Return [x, y] of the center of cell containing provided text 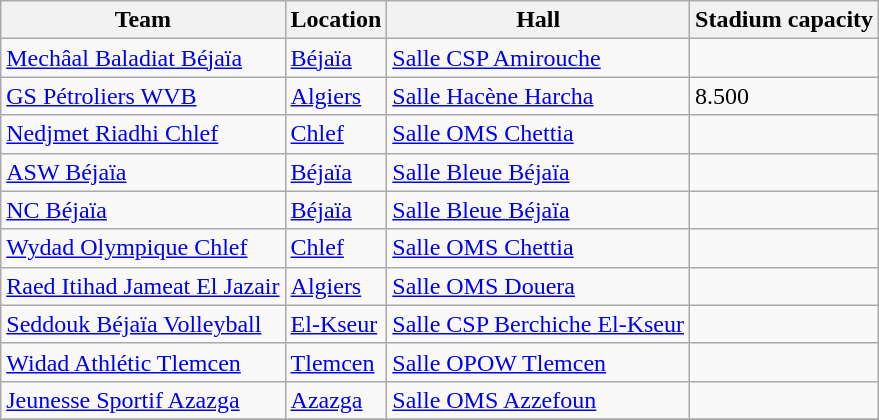
Salle CSP Amirouche [538, 58]
Raed Itihad Jameat El Jazair [143, 286]
Mechâal Baladiat Béjaïa [143, 58]
Seddouk Béjaïa Volleyball [143, 324]
Salle OPOW Tlemcen [538, 362]
Salle CSP Berchiche El-Kseur [538, 324]
NC Béjaïa [143, 210]
Salle OMS Azzefoun [538, 400]
GS Pétroliers WVB [143, 96]
Azazga [336, 400]
Wydad Olympique Chlef [143, 248]
Team [143, 20]
Jeunesse Sportif Azazga [143, 400]
Nedjmet Riadhi Chlef [143, 134]
Tlemcen [336, 362]
Salle Hacène Harcha [538, 96]
Salle OMS Douera [538, 286]
ASW Béjaïa [143, 172]
8.500 [784, 96]
Location [336, 20]
Hall [538, 20]
Stadium capacity [784, 20]
El-Kseur [336, 324]
Widad Athlétic Tlemcen [143, 362]
